Pinpoint the cell where the given text exists, returning its [x, y] midpoint coordinate. 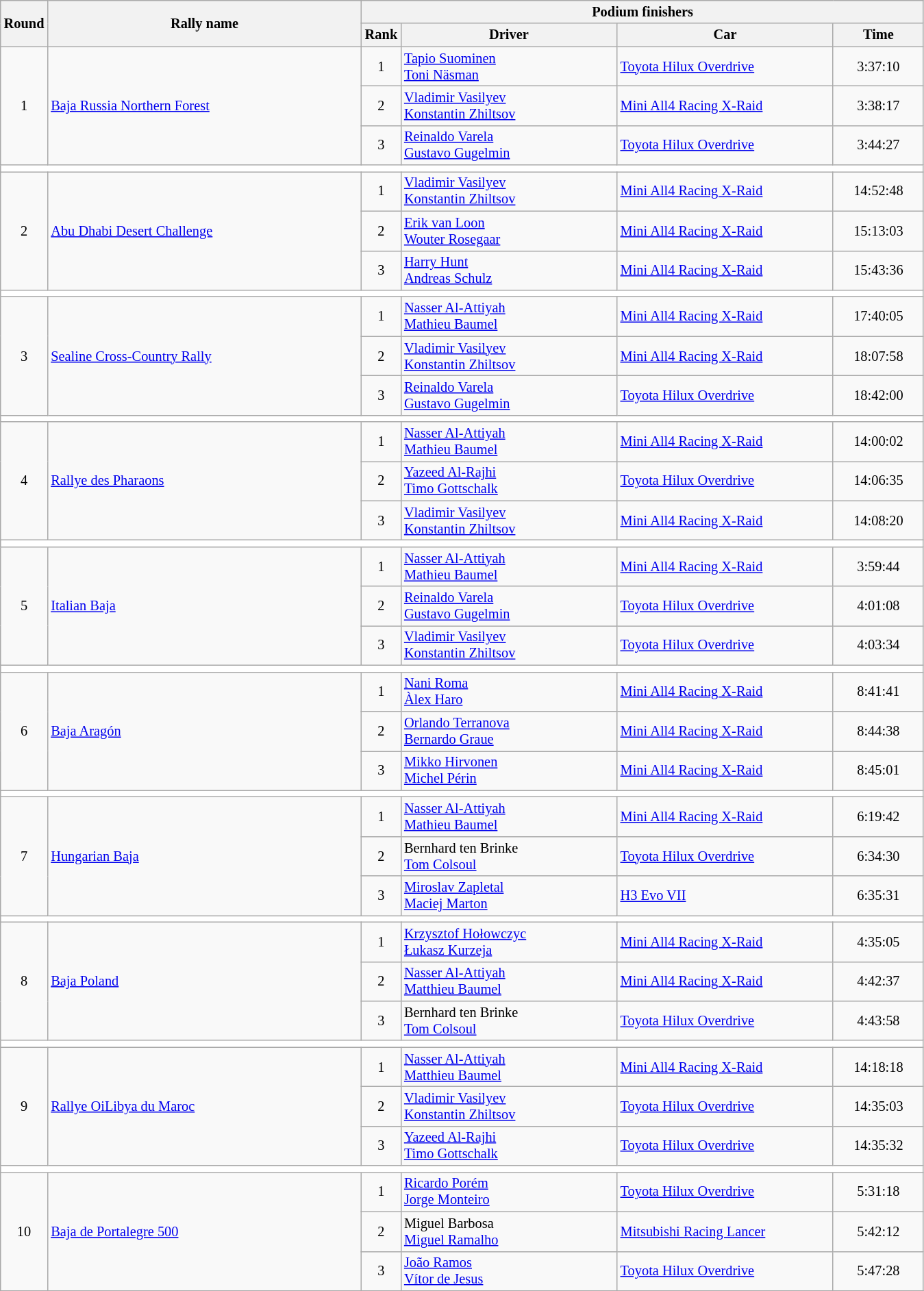
14:35:03 [878, 1106]
3:44:27 [878, 145]
6:35:31 [878, 896]
4:43:58 [878, 1020]
Italian Baja [204, 605]
Podium finishers [642, 12]
3:59:44 [878, 566]
Baja de Portalegre 500 [204, 1231]
4:35:05 [878, 942]
Abu Dhabi Desert Challenge [204, 230]
14:18:18 [878, 1067]
15:43:36 [878, 271]
14:08:20 [878, 521]
8:44:38 [878, 731]
Tapio Suominen Toni Näsman [509, 66]
Hungarian Baja [204, 856]
6 [25, 731]
Round [25, 23]
Rank [381, 35]
14:35:32 [878, 1146]
Miroslav Zapletal Maciej Marton [509, 896]
3:38:17 [878, 105]
5 [25, 605]
5:42:12 [878, 1231]
Harry Hunt Andreas Schulz [509, 271]
Erik van Loon Wouter Rosegaar [509, 231]
Rally name [204, 23]
Mitsubishi Racing Lancer [725, 1231]
18:42:00 [878, 395]
Sealine Cross-Country Rally [204, 356]
Baja Poland [204, 981]
15:13:03 [878, 231]
Baja Aragón [204, 731]
Time [878, 35]
Car [725, 35]
Mikko Hirvonen Michel Périn [509, 770]
8 [25, 981]
7 [25, 856]
4:01:08 [878, 606]
Orlando Terranova Bernardo Graue [509, 731]
4:42:37 [878, 981]
10 [25, 1231]
Driver [509, 35]
4 [25, 481]
18:07:58 [878, 356]
14:00:02 [878, 442]
3:37:10 [878, 66]
5:31:18 [878, 1192]
H3 Evo VII [725, 896]
6:34:30 [878, 856]
5:47:28 [878, 1271]
Rallye OiLibya du Maroc [204, 1107]
8:45:01 [878, 770]
6:19:42 [878, 816]
Rallye des Pharaons [204, 481]
Krzysztof Hołowczyc Łukasz Kurzeja [509, 942]
Miguel Barbosa Miguel Ramalho [509, 1231]
Nani Roma Àlex Haro [509, 692]
14:52:48 [878, 191]
8:41:41 [878, 692]
João Ramos Vítor de Jesus [509, 1271]
Baja Russia Northern Forest [204, 105]
Ricardo Porém Jorge Monteiro [509, 1192]
4:03:34 [878, 645]
17:40:05 [878, 316]
14:06:35 [878, 481]
9 [25, 1107]
